Return the [X, Y] coordinate for the center point of the cell that contains the specified text.  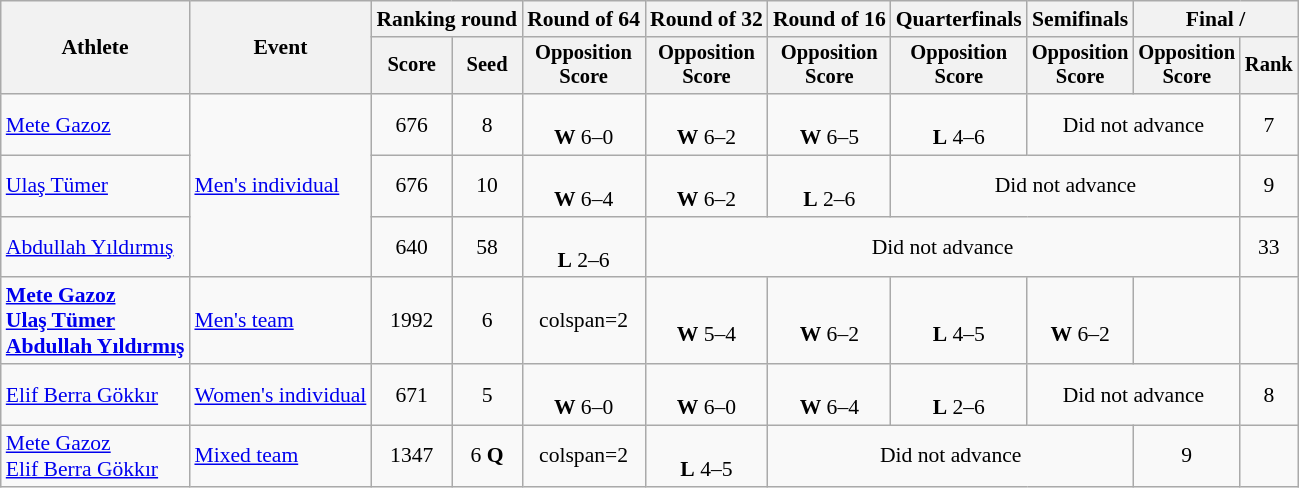
Mixed team [280, 456]
6 Q [487, 456]
Ranking round [446, 19]
Men's team [280, 322]
Round of 64 [584, 19]
Round of 32 [706, 19]
Mete GazozElif Berra Gökkır [96, 456]
5 [487, 394]
Score [412, 66]
L 4–6 [959, 124]
Athlete [96, 48]
640 [412, 248]
Event [280, 48]
Seed [487, 66]
6 [487, 322]
Men's individual [280, 186]
Elif Berra Gökkır [96, 394]
1347 [412, 456]
W 5–4 [706, 322]
Semifinals [1080, 19]
1992 [412, 322]
Mete GazozUlaş TümerAbdullah Yıldırmış [96, 322]
Round of 16 [830, 19]
Abdullah Yıldırmış [96, 248]
33 [1269, 248]
Quarterfinals [959, 19]
W 6–5 [830, 124]
Final / [1215, 19]
Women's individual [280, 394]
Ulaş Tümer [96, 186]
10 [487, 186]
58 [487, 248]
7 [1269, 124]
Mete Gazoz [96, 124]
Rank [1269, 66]
671 [412, 394]
